Return the (x, y) coordinate for the center point of the cell that contains the specified text.  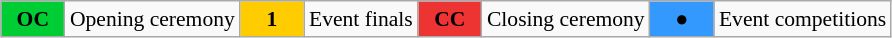
1 (272, 19)
CC (450, 19)
Opening ceremony (152, 19)
Event finals (361, 19)
Closing ceremony (566, 19)
Event competitions (802, 19)
OC (33, 19)
● (682, 19)
